Pinpoint the cell where the given text exists, returning its (X, Y) midpoint coordinate. 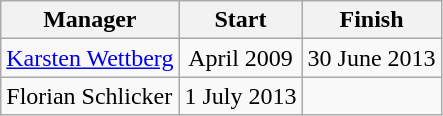
30 June 2013 (372, 58)
Finish (372, 20)
Manager (90, 20)
Florian Schlicker (90, 96)
Karsten Wettberg (90, 58)
1 July 2013 (240, 96)
April 2009 (240, 58)
Start (240, 20)
